Pinpoint the cell where the given text exists, returning its (X, Y) midpoint coordinate. 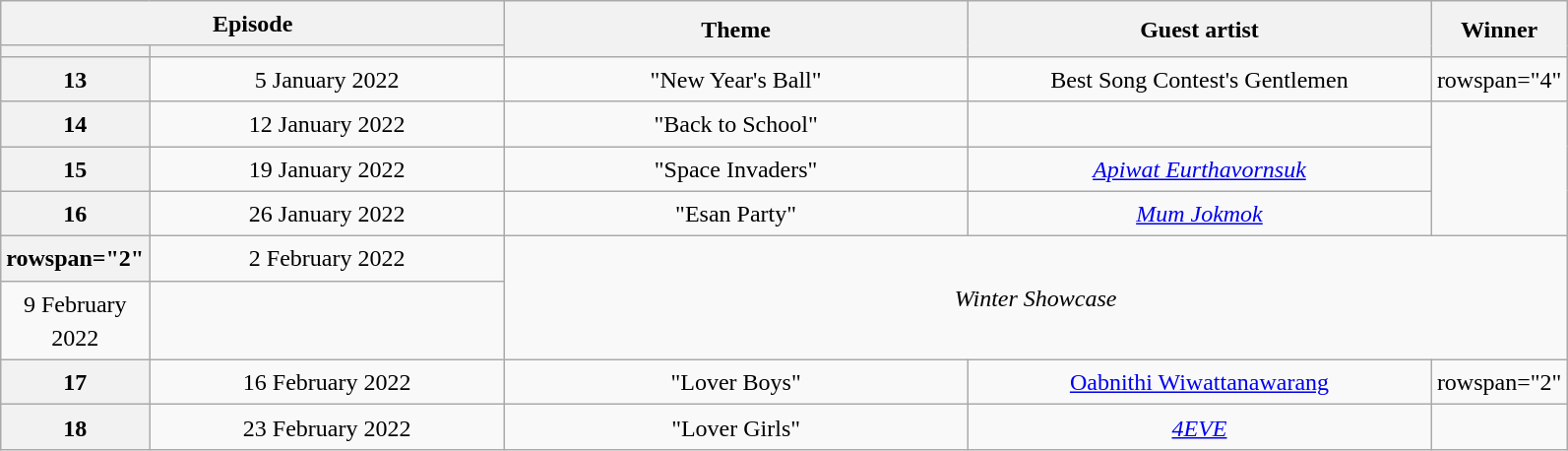
"New Year's Ball" (736, 79)
Winner (1499, 30)
26 January 2022 (327, 214)
23 February 2022 (327, 427)
13 (75, 79)
15 (75, 168)
17 (75, 382)
Episode (253, 24)
"Lover Girls" (736, 427)
5 January 2022 (327, 79)
Theme (736, 30)
4EVE (1200, 427)
rowspan="4" (1499, 79)
9 February 2022 (75, 320)
Oabnithi Wiwattanawarang (1200, 382)
"Back to School" (736, 124)
Winter Showcase (1035, 298)
Apiwat Eurthavornsuk (1200, 168)
"Space Invaders" (736, 168)
16 (75, 214)
2 February 2022 (327, 259)
14 (75, 124)
Guest artist (1200, 30)
16 February 2022 (327, 382)
"Esan Party" (736, 214)
Mum Jokmok (1200, 214)
18 (75, 427)
19 January 2022 (327, 168)
12 January 2022 (327, 124)
Best Song Contest's Gentlemen (1200, 79)
"Lover Boys" (736, 382)
